Pinpoint the cell where the given text exists, returning its [X, Y] midpoint coordinate. 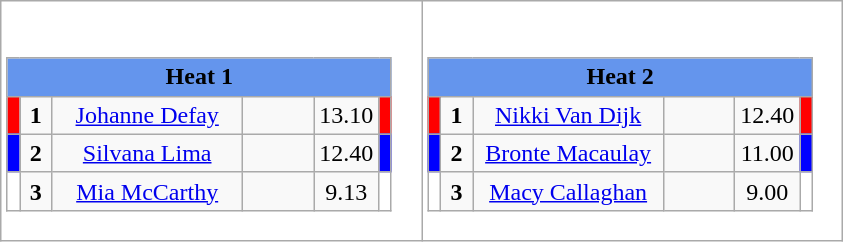
Bronte Macaulay [568, 153]
9.00 [768, 191]
Silvana Lima [148, 153]
9.13 [346, 191]
Macy Callaghan [568, 191]
Heat 2 1 Nikki Van Dijk 12.40 2 Bronte Macaulay 11.00 3 Macy Callaghan 9.00 [632, 121]
Heat 2 [620, 77]
Johanne Defay [148, 115]
Nikki Van Dijk [568, 115]
Heat 1 1 Johanne Defay 13.10 2 Silvana Lima 12.40 3 Mia McCarthy 9.13 [212, 121]
Heat 1 [199, 77]
11.00 [768, 153]
13.10 [346, 115]
Mia McCarthy [148, 191]
